Locate the cell with the specified text and output its (x, y) center coordinate. 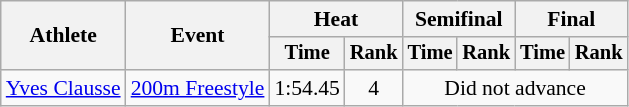
Heat (336, 19)
Did not advance (516, 88)
200m Freestyle (198, 88)
Final (571, 19)
Athlete (64, 36)
4 (374, 88)
Semifinal (459, 19)
Yves Clausse (64, 88)
Event (198, 36)
1:54.45 (306, 88)
